Locate the cell with the specified text and output its (X, Y) center coordinate. 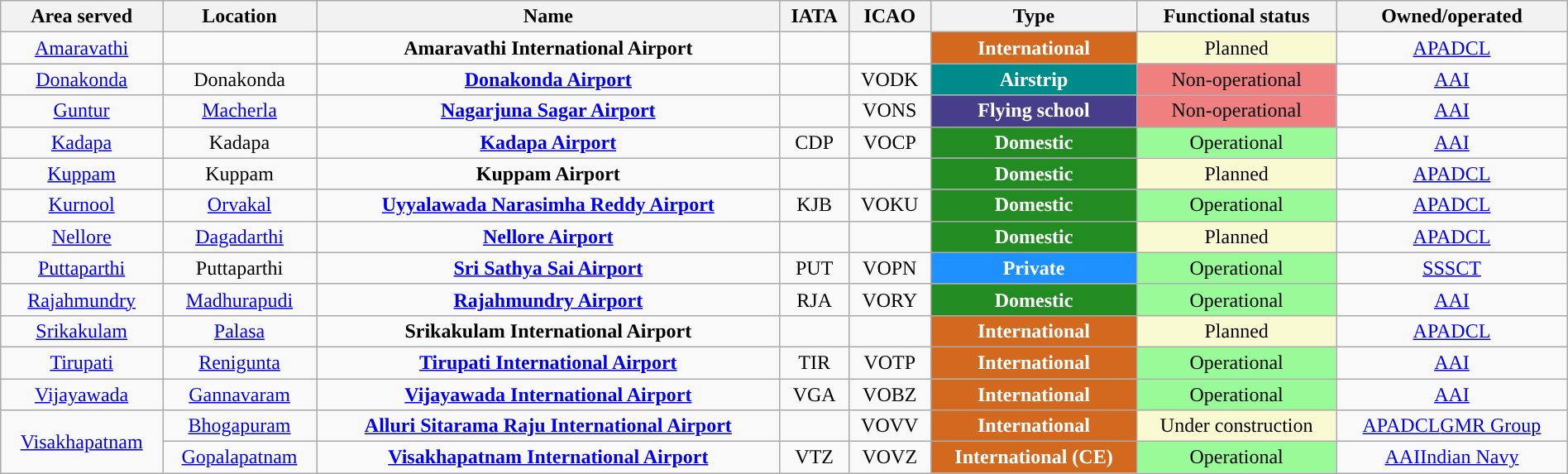
Alluri Sitarama Raju International Airport (549, 426)
Tirupati (82, 362)
Orvakal (239, 205)
ICAO (890, 17)
Bhogapuram (239, 426)
Sri Sathya Sai Airport (549, 268)
VOBZ (890, 395)
Tirupati International Airport (549, 362)
CDP (814, 142)
AAIIndian Navy (1452, 457)
VTZ (814, 457)
Area served (82, 17)
Dagadarthi (239, 237)
Nagarjuna Sagar Airport (549, 111)
SSSCT (1452, 268)
Flying school (1034, 111)
Srikakulam (82, 331)
PUT (814, 268)
Srikakulam International Airport (549, 331)
Kadapa Airport (549, 142)
Name (549, 17)
Amaravathi International Airport (549, 48)
Vijayawada (82, 395)
RJA (814, 299)
Owned/operated (1452, 17)
Visakhapatnam (82, 442)
Macherla (239, 111)
Gopalapatnam (239, 457)
Guntur (82, 111)
VOVV (890, 426)
IATA (814, 17)
VGA (814, 395)
VOPN (890, 268)
Donakonda Airport (549, 79)
Visakhapatnam International Airport (549, 457)
Palasa (239, 331)
VOKU (890, 205)
VOTP (890, 362)
Uyyalawada Narasimha Reddy Airport (549, 205)
Functional status (1237, 17)
Rajahmundry (82, 299)
Amaravathi (82, 48)
KJB (814, 205)
TIR (814, 362)
VOCP (890, 142)
Airstrip (1034, 79)
International (CE) (1034, 457)
VONS (890, 111)
Kuppam Airport (549, 174)
Location (239, 17)
Gannavaram (239, 395)
VORY (890, 299)
Nellore Airport (549, 237)
Kurnool (82, 205)
Under construction (1237, 426)
VODK (890, 79)
Private (1034, 268)
Type (1034, 17)
Madhurapudi (239, 299)
Rajahmundry Airport (549, 299)
Nellore (82, 237)
Vijayawada International Airport (549, 395)
Renigunta (239, 362)
APADCLGMR Group (1452, 426)
VOVZ (890, 457)
